Detect which cell encompasses the target text, then output its (x, y) center coordinate. 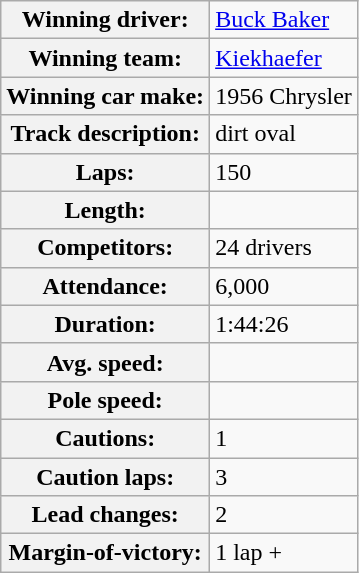
Laps: (106, 172)
1956 Chrysler (284, 96)
1 lap + (284, 553)
Competitors: (106, 248)
150 (284, 172)
2 (284, 515)
24 drivers (284, 248)
1 (284, 438)
Winning team: (106, 58)
6,000 (284, 286)
Track description: (106, 134)
Caution laps: (106, 477)
Kiekhaefer (284, 58)
Duration: (106, 324)
Winning driver: (106, 20)
Pole speed: (106, 400)
Margin-of-victory: (106, 553)
Cautions: (106, 438)
Length: (106, 210)
3 (284, 477)
Winning car make: (106, 96)
Buck Baker (284, 20)
Lead changes: (106, 515)
1:44:26 (284, 324)
Avg. speed: (106, 362)
Attendance: (106, 286)
dirt oval (284, 134)
